Find where the given text appears and provide that cell's center as [X, Y] coordinate. 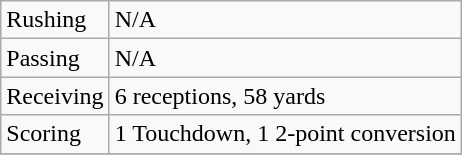
1 Touchdown, 1 2-point conversion [285, 134]
6 receptions, 58 yards [285, 96]
Passing [55, 58]
Receiving [55, 96]
Scoring [55, 134]
Rushing [55, 20]
